Determine the (x, y) coordinate at the center of the cell enclosing the given text.  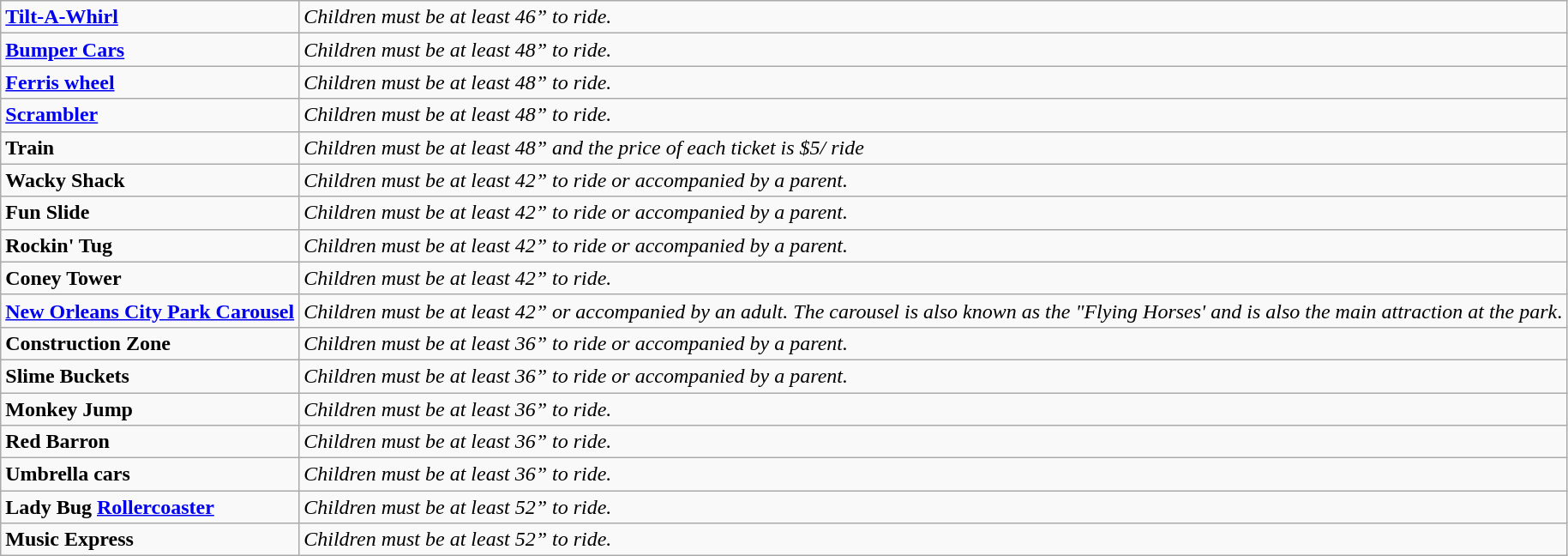
Music Express (150, 540)
Scrambler (150, 115)
Tilt-A-Whirl (150, 17)
New Orleans City Park Carousel (150, 311)
Wacky Shack (150, 180)
Lady Bug Rollercoaster (150, 507)
Train (150, 148)
Children must be at least 48” and the price of each ticket is $5/ ride (933, 148)
Red Barron (150, 442)
Children must be at least 46” to ride. (933, 17)
Bumper Cars (150, 50)
Ferris wheel (150, 82)
Children must be at least 42” to ride. (933, 278)
Coney Tower (150, 278)
Rockin' Tug (150, 245)
Construction Zone (150, 343)
Fun Slide (150, 213)
Slime Buckets (150, 376)
Umbrella cars (150, 474)
Monkey Jump (150, 409)
